Capture the cell that displays the provided text and extract its (X, Y) central coordinate. 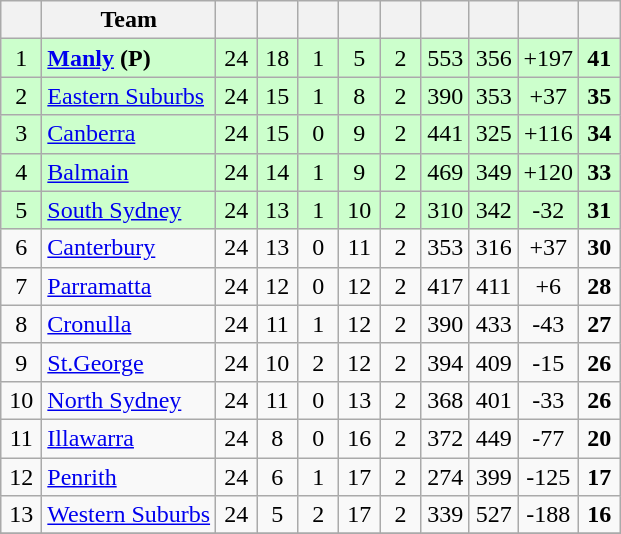
St.George (129, 362)
409 (494, 362)
Illawarra (129, 438)
30 (600, 248)
-77 (548, 438)
325 (494, 134)
Canberra (129, 134)
356 (494, 58)
Team (129, 20)
+116 (548, 134)
Penrith (129, 477)
274 (446, 477)
433 (494, 324)
349 (494, 172)
372 (446, 438)
316 (494, 248)
-125 (548, 477)
33 (600, 172)
35 (600, 96)
34 (600, 134)
449 (494, 438)
20 (600, 438)
368 (446, 400)
41 (600, 58)
+6 (548, 286)
+120 (548, 172)
339 (446, 515)
18 (278, 58)
411 (494, 286)
-43 (548, 324)
342 (494, 210)
527 (494, 515)
South Sydney (129, 210)
553 (446, 58)
-33 (548, 400)
Canterbury (129, 248)
27 (600, 324)
399 (494, 477)
394 (446, 362)
Manly (P) (129, 58)
Western Suburbs (129, 515)
14 (278, 172)
310 (446, 210)
441 (446, 134)
-32 (548, 210)
417 (446, 286)
Cronulla (129, 324)
Eastern Suburbs (129, 96)
Parramatta (129, 286)
28 (600, 286)
North Sydney (129, 400)
469 (446, 172)
3 (22, 134)
-188 (548, 515)
-15 (548, 362)
31 (600, 210)
7 (22, 286)
401 (494, 400)
4 (22, 172)
+197 (548, 58)
Balmain (129, 172)
